Pinpoint the cell where the given text exists, returning its (X, Y) midpoint coordinate. 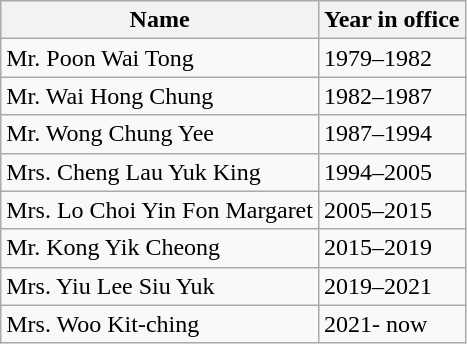
2015–2019 (392, 248)
Mrs. Lo Choi Yin Fon Margaret (160, 210)
1982–1987 (392, 96)
2021- now (392, 324)
Mrs. Cheng Lau Yuk King (160, 172)
Name (160, 20)
1979–1982 (392, 58)
Mr. Kong Yik Cheong (160, 248)
Mrs. Woo Kit-ching (160, 324)
Mr. Wong Chung Yee (160, 134)
Mr. Poon Wai Tong (160, 58)
2005–2015 (392, 210)
1994–2005 (392, 172)
1987–1994 (392, 134)
Mrs. Yiu Lee Siu Yuk (160, 286)
Mr. Wai Hong Chung (160, 96)
Year in office (392, 20)
2019–2021 (392, 286)
